Scan for the cell matching the given text and deliver its [x, y] coordinate at center. 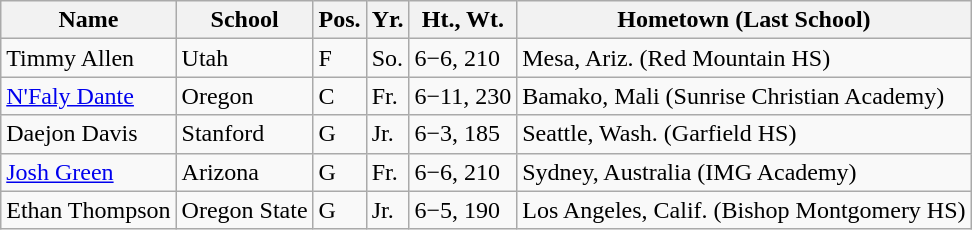
N'Faly Dante [88, 96]
6−11, 230 [463, 96]
Daejon Davis [88, 134]
Seattle, Wash. (Garfield HS) [744, 134]
Ethan Thompson [88, 210]
6−5, 190 [463, 210]
So. [388, 58]
F [340, 58]
Oregon [244, 96]
Name [88, 20]
Los Angeles, Calif. (Bishop Montgomery HS) [744, 210]
Sydney, Australia (IMG Academy) [744, 172]
C [340, 96]
Yr. [388, 20]
School [244, 20]
Pos. [340, 20]
Ht., Wt. [463, 20]
Bamako, Mali (Sunrise Christian Academy) [744, 96]
6−3, 185 [463, 134]
Stanford [244, 134]
Arizona [244, 172]
Timmy Allen [88, 58]
Josh Green [88, 172]
Oregon State [244, 210]
Utah [244, 58]
Hometown (Last School) [744, 20]
Mesa, Ariz. (Red Mountain HS) [744, 58]
